Find where the given text appears and provide that cell's center as (X, Y) coordinate. 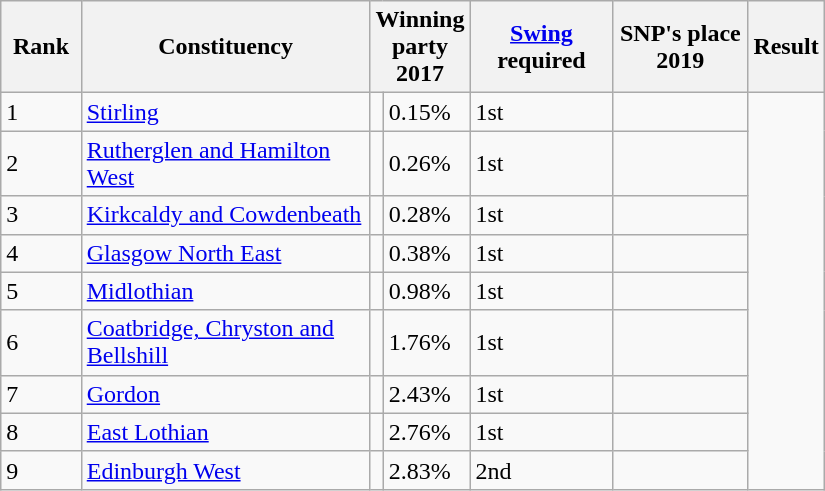
Kirkcaldy and Cowdenbeath (226, 215)
2.83% (426, 470)
Edinburgh West (226, 470)
1.76% (426, 342)
0.38% (426, 253)
Coatbridge, Chryston and Bellshill (226, 342)
2 (41, 164)
7 (41, 394)
2.76% (426, 432)
Midlothian (226, 291)
Swing required (542, 47)
2.43% (426, 394)
Result (786, 47)
6 (41, 342)
Constituency (226, 47)
0.28% (426, 215)
Rank (41, 47)
2nd (542, 470)
Gordon (226, 394)
Winning party 2017 (420, 47)
5 (41, 291)
9 (41, 470)
SNP's place 2019 (680, 47)
4 (41, 253)
Rutherglen and Hamilton West (226, 164)
1 (41, 112)
0.15% (426, 112)
0.26% (426, 164)
0.98% (426, 291)
Glasgow North East (226, 253)
3 (41, 215)
8 (41, 432)
Stirling (226, 112)
East Lothian (226, 432)
